Locate the cell with the specified text and output its (X, Y) center coordinate. 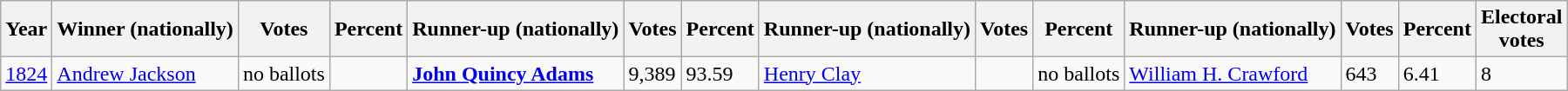
Winner (nationally) (145, 29)
Andrew Jackson (145, 74)
John Quincy Adams (516, 74)
8 (1521, 74)
93.59 (720, 74)
9,389 (652, 74)
William H. Crawford (1233, 74)
1824 (26, 74)
643 (1369, 74)
6.41 (1437, 74)
Electoralvotes (1521, 29)
Year (26, 29)
Henry Clay (867, 74)
